Return the [x, y] coordinate for the center point of the cell that contains the specified text.  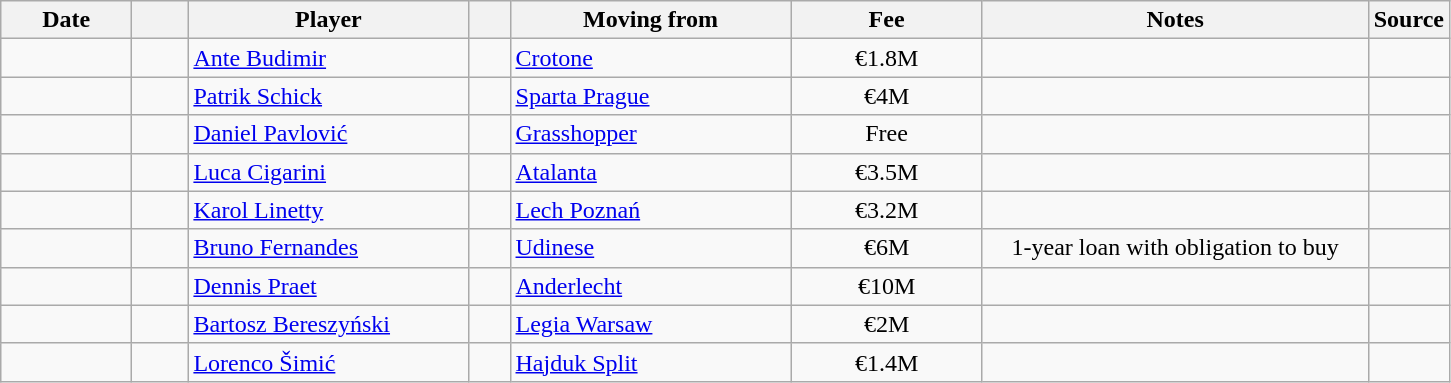
1-year loan with obligation to buy [1175, 248]
€10M [886, 286]
Bartosz Bereszyński [328, 324]
€2M [886, 324]
Legia Warsaw [650, 324]
€4M [886, 96]
Atalanta [650, 172]
Karol Linetty [328, 210]
Ante Budimir [328, 58]
Bruno Fernandes [328, 248]
Dennis Praet [328, 286]
Source [1408, 20]
Grasshopper [650, 134]
Notes [1175, 20]
Udinese [650, 248]
Luca Cigarini [328, 172]
Player [328, 20]
Lech Poznań [650, 210]
Sparta Prague [650, 96]
€6M [886, 248]
Free [886, 134]
Daniel Pavlović [328, 134]
Anderlecht [650, 286]
Crotone [650, 58]
Hajduk Split [650, 362]
Date [66, 20]
Fee [886, 20]
Moving from [650, 20]
€3.5M [886, 172]
Lorenco Šimić [328, 362]
€3.2M [886, 210]
€1.4M [886, 362]
Patrik Schick [328, 96]
€1.8M [886, 58]
